Provide the [X, Y] coordinate of the cell's center where the given text is located.  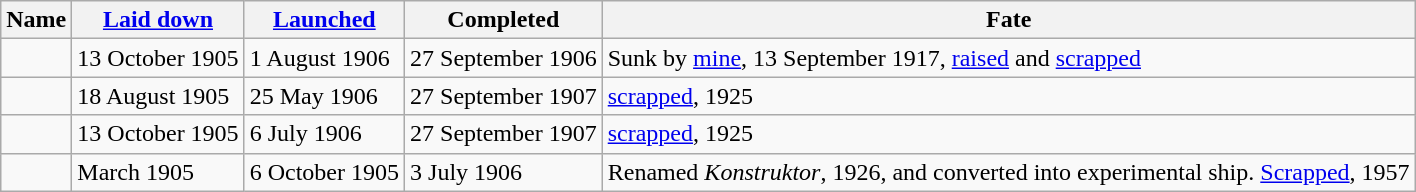
Launched [324, 20]
Name [36, 20]
3 July 1906 [504, 172]
Fate [1008, 20]
6 October 1905 [324, 172]
March 1905 [158, 172]
Sunk by mine, 13 September 1917, raised and scrapped [1008, 58]
1 August 1906 [324, 58]
25 May 1906 [324, 96]
Laid down [158, 20]
Completed [504, 20]
18 August 1905 [158, 96]
Renamed Konstruktor, 1926, and converted into experimental ship. Scrapped, 1957 [1008, 172]
6 July 1906 [324, 134]
27 September 1906 [504, 58]
